Determine the (x, y) coordinate at the center of the cell enclosing the given text.  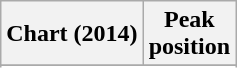
Peakposition (189, 34)
Chart (2014) (72, 34)
